From the cell containing the given text, extract its center point as (X, Y) coordinate. 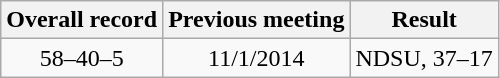
Result (424, 20)
Overall record (82, 20)
11/1/2014 (256, 58)
Previous meeting (256, 20)
NDSU, 37–17 (424, 58)
58–40–5 (82, 58)
